Capture the cell that displays the provided text and extract its (x, y) central coordinate. 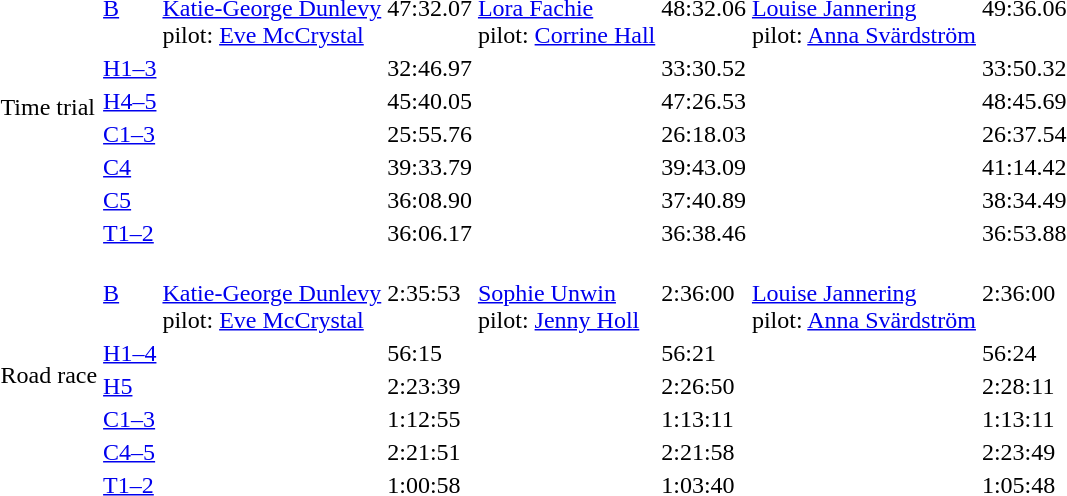
C4–5 (130, 452)
C4 (130, 167)
36:08.90 (430, 200)
56:21 (704, 353)
39:33.79 (430, 167)
2:23:39 (430, 386)
25:55.76 (430, 134)
33:30.52 (704, 68)
T1–2 (130, 233)
2:35:53 (430, 293)
45:40.05 (430, 101)
2:21:51 (430, 452)
Louise Janneringpilot: Anna Svärdström (864, 293)
Katie-George Dunlevypilot: Eve McCrystal (272, 293)
B (130, 293)
2:36:00 (704, 293)
2:26:50 (704, 386)
H5 (130, 386)
37:40.89 (704, 200)
39:43.09 (704, 167)
36:38.46 (704, 233)
47:26.53 (704, 101)
32:46.97 (430, 68)
Sophie Unwinpilot: Jenny Holl (566, 293)
H1–3 (130, 68)
1:12:55 (430, 419)
1:13:11 (704, 419)
36:06.17 (430, 233)
2:21:58 (704, 452)
H1–4 (130, 353)
C5 (130, 200)
H4–5 (130, 101)
26:18.03 (704, 134)
56:15 (430, 353)
